Return [X, Y] of the center of cell containing provided text 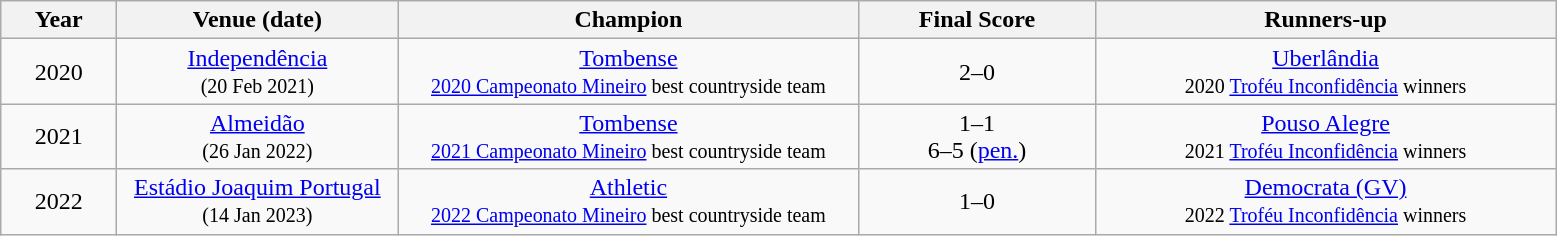
2–0 [977, 72]
Pouso Alegre2021 Troféu Inconfidência winners [1326, 136]
Uberlândia2020 Troféu Inconfidência winners [1326, 72]
Runners-up [1326, 20]
2021 [59, 136]
2020 [59, 72]
Estádio Joaquim Portugal(14 Jan 2023) [258, 202]
Year [59, 20]
1–16–5 (pen.) [977, 136]
Independência(20 Feb 2021) [258, 72]
Final Score [977, 20]
2022 [59, 202]
Tombense2021 Campeonato Mineiro best countryside team [628, 136]
Champion [628, 20]
1–0 [977, 202]
Tombense2020 Campeonato Mineiro best countryside team [628, 72]
Almeidão(26 Jan 2022) [258, 136]
Athletic 2022 Campeonato Mineiro best countryside team [628, 202]
Democrata (GV)2022 Troféu Inconfidência winners [1326, 202]
Venue (date) [258, 20]
